Output the [X, Y] coordinate of the center of the cell containing the given text.  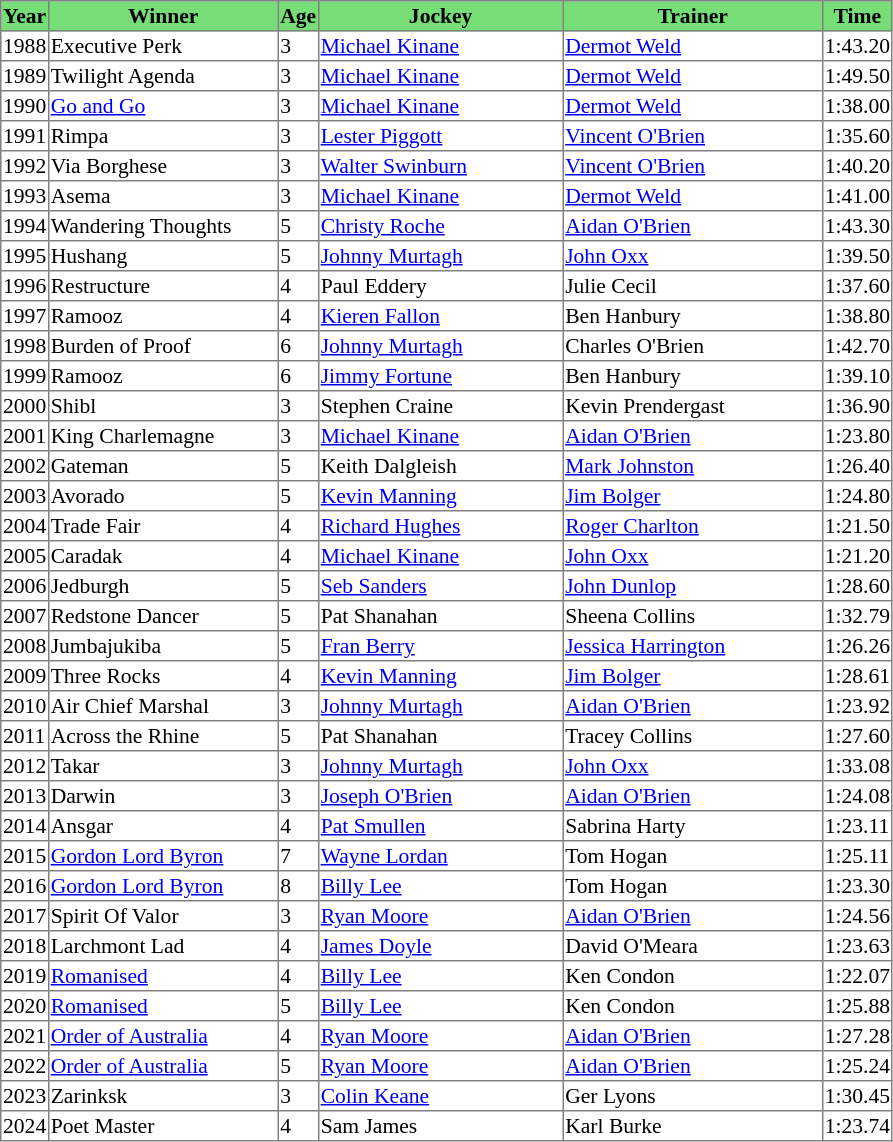
Air Chief Marshal [163, 706]
Christy Roche [440, 226]
Joseph O'Brien [440, 796]
Jessica Harrington [693, 646]
Across the Rhine [163, 736]
Charles O'Brien [693, 346]
Wayne Lordan [440, 856]
Via Borghese [163, 166]
8 [298, 886]
Age [298, 16]
2018 [25, 946]
Poet Master [163, 1126]
Executive Perk [163, 46]
Winner [163, 16]
1:33.08 [857, 766]
Stephen Craine [440, 406]
1993 [25, 196]
1:23.92 [857, 706]
2020 [25, 1006]
1:27.28 [857, 1036]
1:41.00 [857, 196]
2022 [25, 1066]
Richard Hughes [440, 526]
Time [857, 16]
1:35.60 [857, 136]
Walter Swinburn [440, 166]
1:23.74 [857, 1126]
Twilight Agenda [163, 76]
Ger Lyons [693, 1096]
1:36.90 [857, 406]
2002 [25, 466]
Sam James [440, 1126]
2014 [25, 826]
1994 [25, 226]
1:27.60 [857, 736]
Wandering Thoughts [163, 226]
Three Rocks [163, 676]
1:24.80 [857, 496]
Restructure [163, 286]
2016 [25, 886]
Rimpa [163, 136]
1996 [25, 286]
1995 [25, 256]
1:49.50 [857, 76]
Seb Sanders [440, 586]
Kieren Fallon [440, 316]
Jumbajukiba [163, 646]
Trainer [693, 16]
Kevin Prendergast [693, 406]
Fran Berry [440, 646]
1998 [25, 346]
1:28.60 [857, 586]
Colin Keane [440, 1096]
2010 [25, 706]
2024 [25, 1126]
1:38.80 [857, 316]
Caradak [163, 556]
1:28.61 [857, 676]
1:38.00 [857, 106]
Sheena Collins [693, 616]
1989 [25, 76]
7 [298, 856]
John Dunlop [693, 586]
1:25.11 [857, 856]
1:25.24 [857, 1066]
1:39.10 [857, 376]
Mark Johnston [693, 466]
Darwin [163, 796]
Sabrina Harty [693, 826]
1:39.50 [857, 256]
Karl Burke [693, 1126]
1:23.80 [857, 436]
2023 [25, 1096]
Avorado [163, 496]
2001 [25, 436]
1:32.79 [857, 616]
1:26.40 [857, 466]
Ansgar [163, 826]
1:37.60 [857, 286]
James Doyle [440, 946]
1991 [25, 136]
1:42.70 [857, 346]
Burden of Proof [163, 346]
2017 [25, 916]
1:22.07 [857, 976]
Spirit Of Valor [163, 916]
2006 [25, 586]
1990 [25, 106]
2021 [25, 1036]
2011 [25, 736]
1:26.26 [857, 646]
Larchmont Lad [163, 946]
Hushang [163, 256]
2008 [25, 646]
Lester Piggott [440, 136]
2007 [25, 616]
Keith Dalgleish [440, 466]
1:24.56 [857, 916]
Shibl [163, 406]
Pat Smullen [440, 826]
Asema [163, 196]
2009 [25, 676]
2003 [25, 496]
Jockey [440, 16]
Trade Fair [163, 526]
Julie Cecil [693, 286]
1997 [25, 316]
2015 [25, 856]
2004 [25, 526]
Roger Charlton [693, 526]
Go and Go [163, 106]
Tracey Collins [693, 736]
Gateman [163, 466]
2019 [25, 976]
2012 [25, 766]
Takar [163, 766]
1:43.30 [857, 226]
Year [25, 16]
1:23.63 [857, 946]
Jedburgh [163, 586]
1:43.20 [857, 46]
David O'Meara [693, 946]
2005 [25, 556]
1:25.88 [857, 1006]
King Charlemagne [163, 436]
1:23.30 [857, 886]
2000 [25, 406]
1:30.45 [857, 1096]
2013 [25, 796]
Paul Eddery [440, 286]
Zarinksk [163, 1096]
1:23.11 [857, 826]
Redstone Dancer [163, 616]
1999 [25, 376]
Jimmy Fortune [440, 376]
1992 [25, 166]
1:24.08 [857, 796]
1:21.50 [857, 526]
1:21.20 [857, 556]
1:40.20 [857, 166]
1988 [25, 46]
